Scan for the cell matching the given text and deliver its [X, Y] coordinate at center. 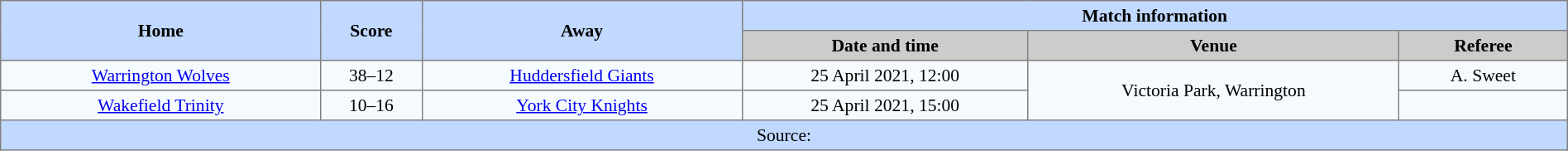
Victoria Park, Warrington [1213, 90]
York City Knights [582, 105]
Home [160, 31]
Warrington Wolves [160, 75]
Referee [1483, 46]
Away [582, 31]
A. Sweet [1483, 75]
Date and time [885, 46]
Match information [1154, 16]
Source: [784, 135]
10–16 [371, 105]
Venue [1213, 46]
Score [371, 31]
Huddersfield Giants [582, 75]
Wakefield Trinity [160, 105]
38–12 [371, 75]
25 April 2021, 12:00 [885, 75]
25 April 2021, 15:00 [885, 105]
